For the text-containing cell, return its midpoint in (X, Y) coordinate format. 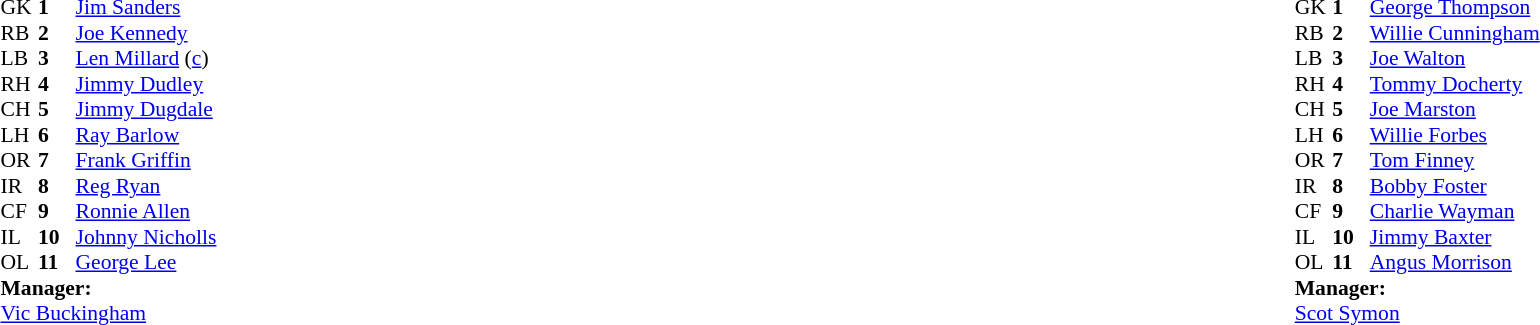
Bobby Foster (1455, 186)
Frank Griffin (146, 161)
Tommy Docherty (1455, 84)
Tom Finney (1455, 161)
Jimmy Dugdale (146, 109)
George Lee (146, 263)
Joe Marston (1455, 109)
Len Millard (c) (146, 59)
Jimmy Dudley (146, 84)
Joe Kennedy (146, 33)
Joe Walton (1455, 59)
Johnny Nicholls (146, 237)
Willie Cunningham (1455, 33)
Reg Ryan (146, 186)
Charlie Wayman (1455, 211)
Willie Forbes (1455, 135)
Jimmy Baxter (1455, 237)
Ray Barlow (146, 135)
Ronnie Allen (146, 211)
Angus Morrison (1455, 263)
